Scan for the cell matching the given text and deliver its [X, Y] coordinate at center. 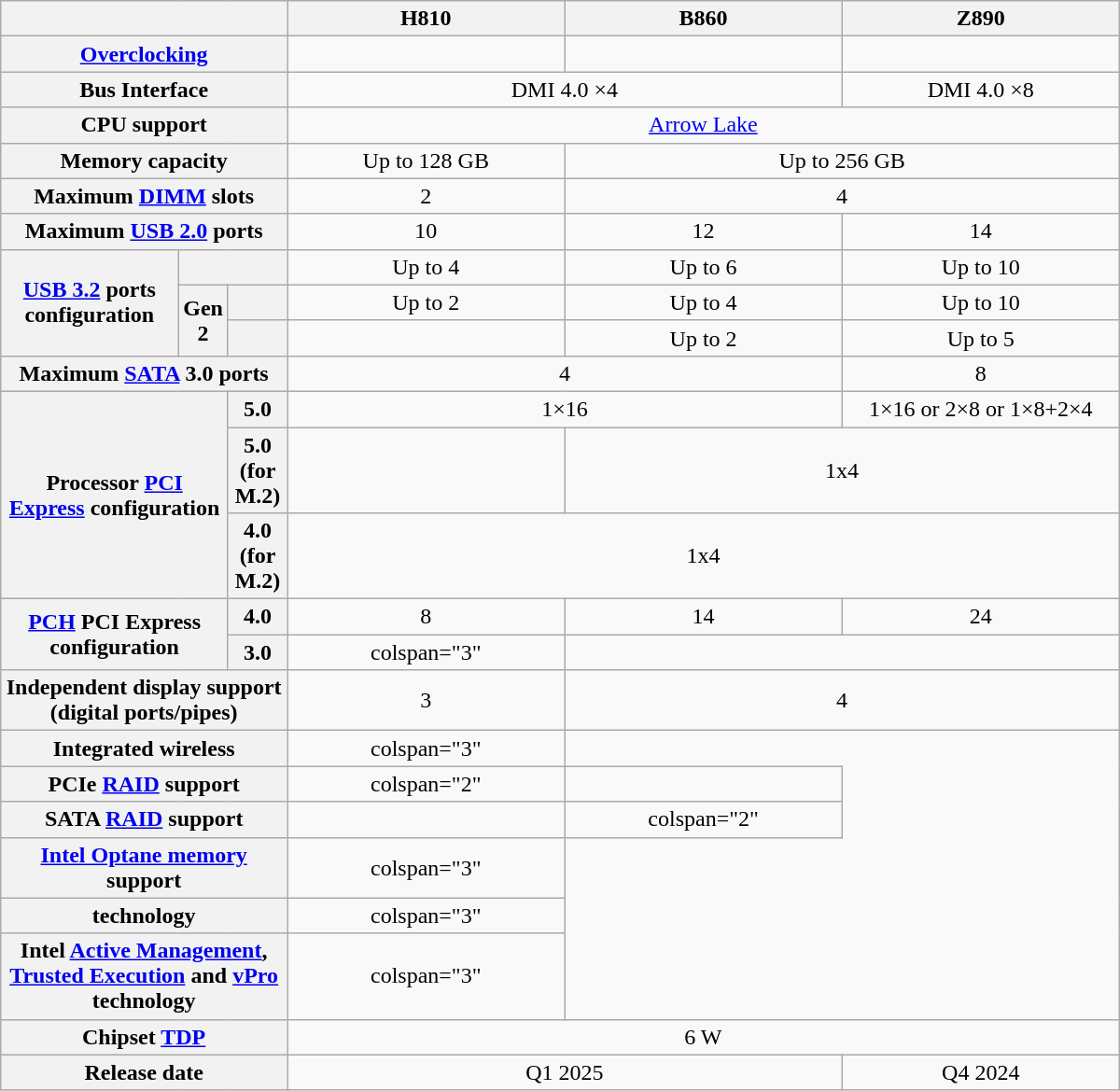
Maximum SATA 3.0 ports [144, 373]
24 [980, 617]
4.0 [258, 617]
B860 [704, 19]
Intel Optane memory support [144, 868]
USB 3.2 ports configuration [90, 302]
Arrow Lake [704, 125]
3.0 [258, 652]
5.0(for M.2) [258, 470]
SATA RAID support [144, 819]
DMI 4.0 ×4 [566, 90]
Up to 256 GB [842, 161]
3 [426, 700]
Q1 2025 [566, 1072]
Release date [144, 1072]
10 [426, 231]
Gen 2 [203, 320]
Integrated wireless [144, 748]
6 W [704, 1037]
Up to 5 [980, 338]
Intel Active Management, Trusted Execution and vPro technology [144, 976]
H810 [426, 19]
1×16 or 2×8 or 1×8+2×4 [980, 409]
DMI 4.0 ×8 [980, 90]
Up to 128 GB [426, 161]
Q4 2024 [980, 1072]
Bus Interface [144, 90]
Maximum USB 2.0 ports [144, 231]
technology [144, 916]
4.0(for M.2) [258, 556]
PCIe RAID support [144, 784]
12 [704, 231]
2 [426, 196]
Memory capacity [144, 161]
CPU support [144, 125]
Maximum DIMM slots [144, 196]
Independent display support (digital ports/pipes) [144, 700]
PCH PCI Express configuration [115, 635]
Overclocking [144, 54]
1×16 [566, 409]
Z890 [980, 19]
5.0 [258, 409]
Chipset TDP [144, 1037]
Processor PCI Express configuration [115, 495]
Up to 6 [704, 267]
